Find where the given text appears and provide that cell's center as (x, y) coordinate. 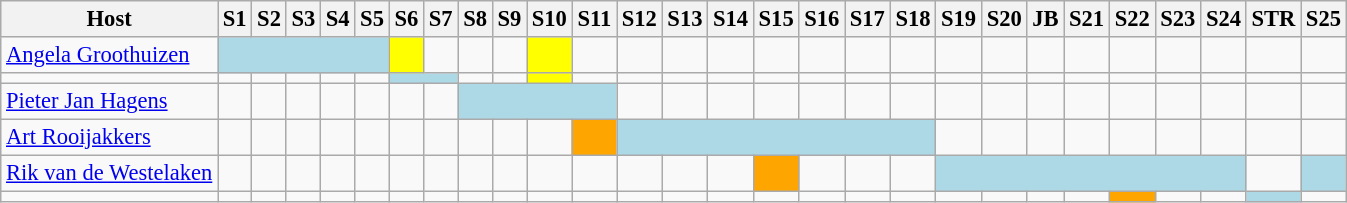
Host (110, 19)
S14 (731, 19)
S6 (406, 19)
S25 (1324, 19)
S5 (372, 19)
S16 (822, 19)
S10 (550, 19)
STR (1273, 19)
Pieter Jan Hagens (110, 101)
S4 (338, 19)
S1 (235, 19)
S22 (1132, 19)
S17 (868, 19)
S12 (639, 19)
S9 (509, 19)
Rik van de Westelaken (110, 173)
S20 (1004, 19)
S7 (441, 19)
S13 (685, 19)
S15 (776, 19)
S21 (1087, 19)
Angela Groothuizen (110, 55)
JB (1046, 19)
S2 (269, 19)
S8 (475, 19)
S24 (1224, 19)
S11 (594, 19)
S23 (1178, 19)
S18 (913, 19)
S3 (303, 19)
S19 (959, 19)
Art Rooijakkers (110, 137)
